Determine the [X, Y] coordinate at the center of the cell enclosing the given text.  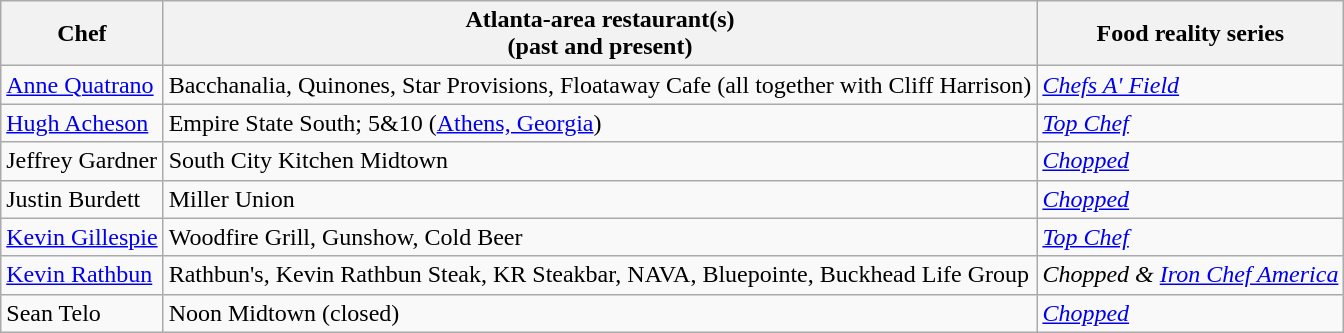
Food reality series [1190, 34]
Empire State South; 5&10 (Athens, Georgia) [600, 123]
Woodfire Grill, Gunshow, Cold Beer [600, 237]
Atlanta-area restaurant(s)(past and present) [600, 34]
Bacchanalia, Quinones, Star Provisions, Floataway Cafe (all together with Cliff Harrison) [600, 85]
Jeffrey Gardner [82, 161]
Chefs A' Field [1190, 85]
Kevin Rathbun [82, 275]
Rathbun's, Kevin Rathbun Steak, KR Steakbar, NAVA, Bluepointe, Buckhead Life Group [600, 275]
Anne Quatrano [82, 85]
Sean Telo [82, 313]
Chef [82, 34]
South City Kitchen Midtown [600, 161]
Chopped & Iron Chef America [1190, 275]
Hugh Acheson [82, 123]
Justin Burdett [82, 199]
Kevin Gillespie [82, 237]
Miller Union [600, 199]
Noon Midtown (closed) [600, 313]
